Pinpoint the cell where the given text exists, returning its (X, Y) midpoint coordinate. 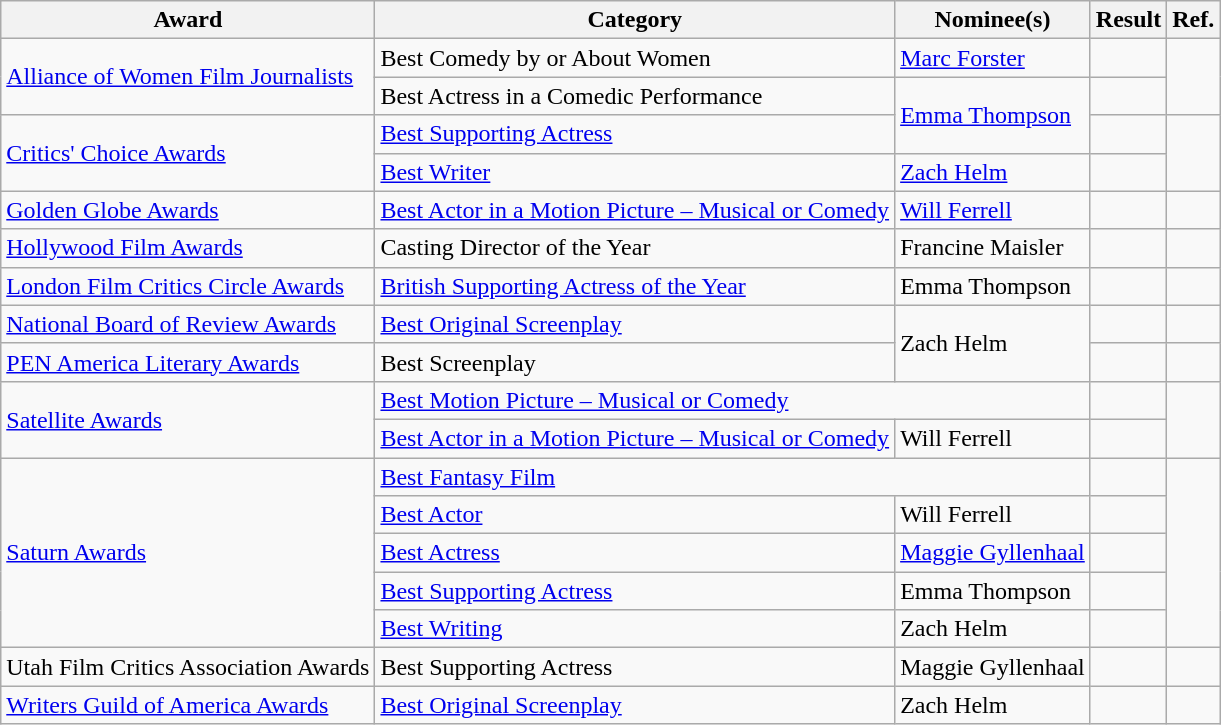
Satellite Awards (188, 419)
Best Writer (635, 172)
Result (1128, 20)
Alliance of Women Film Journalists (188, 77)
Casting Director of the Year (635, 248)
Category (635, 20)
Utah Film Critics Association Awards (188, 667)
Writers Guild of America Awards (188, 705)
Best Motion Picture – Musical or Comedy (732, 400)
National Board of Review Awards (188, 324)
Nominee(s) (993, 20)
PEN America Literary Awards (188, 362)
Best Comedy by or About Women (635, 58)
Golden Globe Awards (188, 210)
Marc Forster (993, 58)
Saturn Awards (188, 553)
British Supporting Actress of the Year (635, 286)
Best Actor (635, 515)
Ref. (1194, 20)
Best Writing (635, 629)
Best Actress in a Comedic Performance (635, 96)
Best Screenplay (635, 362)
Best Actress (635, 553)
Award (188, 20)
Francine Maisler (993, 248)
Best Fantasy Film (732, 477)
Hollywood Film Awards (188, 248)
Critics' Choice Awards (188, 153)
London Film Critics Circle Awards (188, 286)
